Search for the cell housing the specified text and yield its [X, Y] center coordinate. 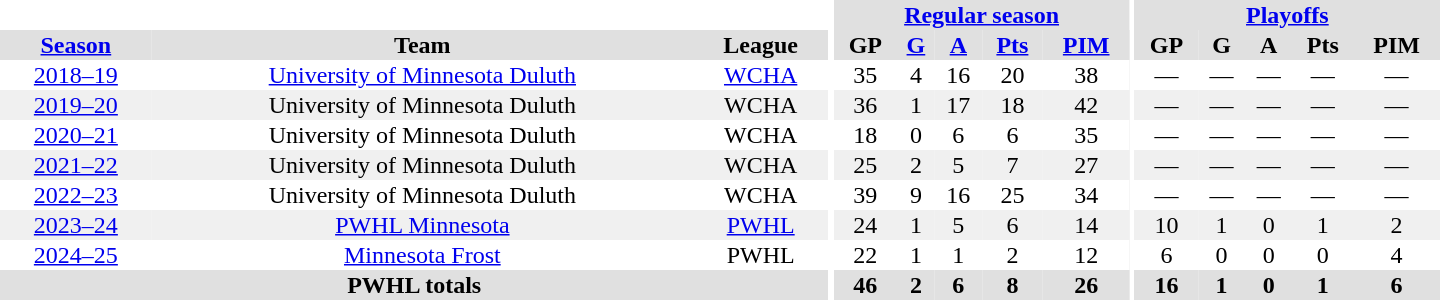
39 [866, 195]
Season [76, 45]
Playoffs [1288, 15]
PWHL Minnesota [422, 225]
17 [958, 105]
2020–21 [76, 135]
27 [1086, 165]
14 [1086, 225]
8 [1012, 285]
7 [1012, 165]
Regular season [982, 15]
12 [1086, 255]
20 [1012, 75]
34 [1086, 195]
46 [866, 285]
Team [422, 45]
2018–19 [76, 75]
PWHL totals [414, 285]
9 [916, 195]
22 [866, 255]
10 [1166, 225]
24 [866, 225]
League [760, 45]
2021–22 [76, 165]
Minnesota Frost [422, 255]
36 [866, 105]
42 [1086, 105]
38 [1086, 75]
2023–24 [76, 225]
2022–23 [76, 195]
26 [1086, 285]
2024–25 [76, 255]
2019–20 [76, 105]
